Extract the (x, y) coordinate from the center of the cell holding the provided text.  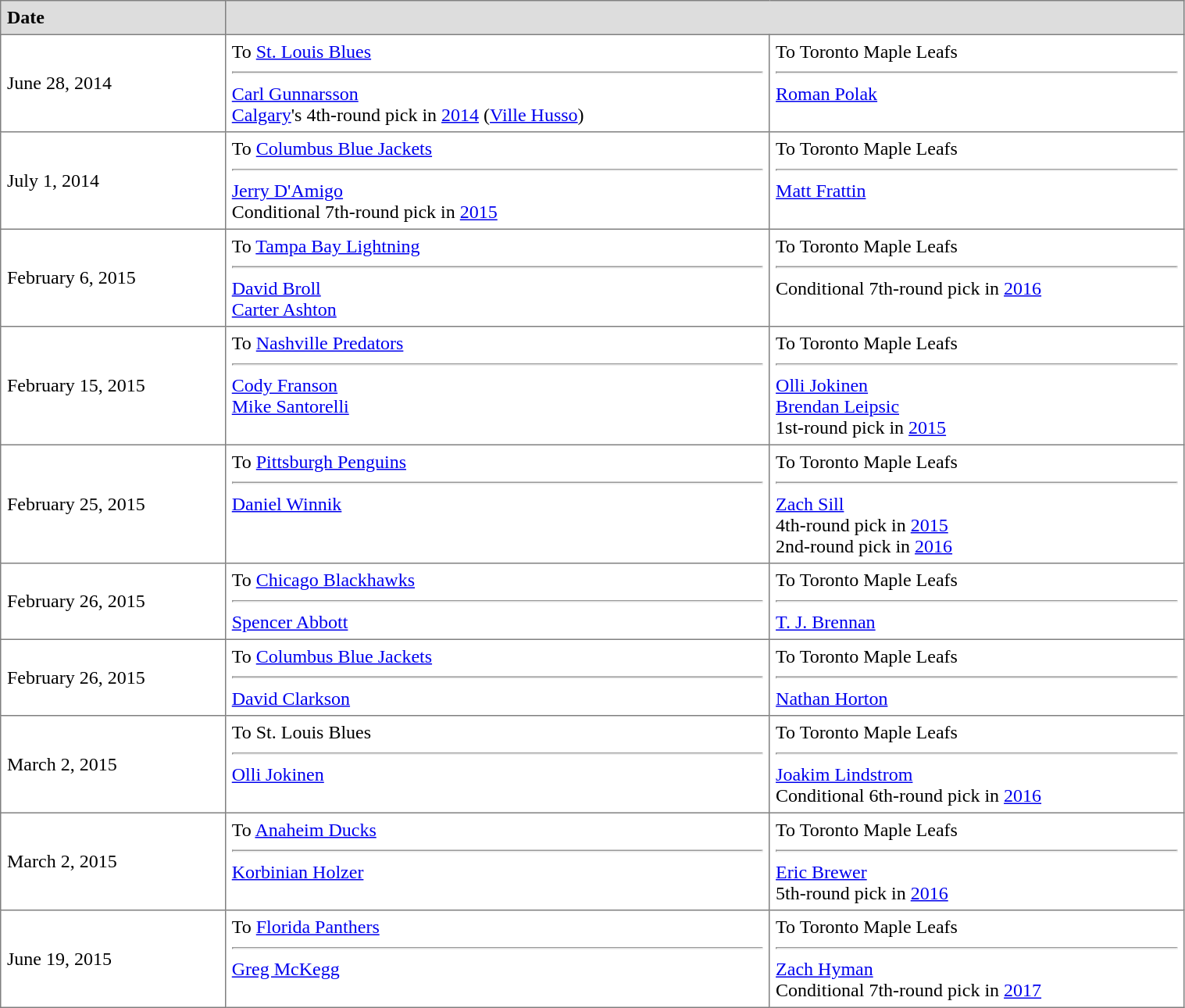
July 1, 2014 (113, 181)
To Toronto Maple LeafsT. J. Brennan (976, 602)
To Pittsburgh PenguinsDaniel Winnik (498, 504)
To Columbus Blue JacketsJerry D'AmigoConditional 7th-round pick in 2015 (498, 181)
June 19, 2015 (113, 959)
February 15, 2015 (113, 386)
June 28, 2014 (113, 83)
To Florida PanthersGreg McKegg (498, 959)
To Toronto Maple LeafsRoman Polak (976, 83)
To Toronto Maple LeafsConditional 7th-round pick in 2016 (976, 277)
February 6, 2015 (113, 277)
To Anaheim DucksKorbinian Holzer (498, 861)
February 25, 2015 (113, 504)
To Toronto Maple LeafsNathan Horton (976, 677)
To Chicago BlackhawksSpencer Abbott (498, 602)
To Columbus Blue JacketsDavid Clarkson (498, 677)
To Toronto Maple LeafsJoakim LindstromConditional 6th-round pick in 2016 (976, 764)
To Tampa Bay LightningDavid BrollCarter Ashton (498, 277)
To St. Louis BluesCarl GunnarssonCalgary's 4th-round pick in 2014 (Ville Husso) (498, 83)
To Toronto Maple LeafsEric Brewer5th-round pick in 2016 (976, 861)
Date (113, 18)
To Toronto Maple LeafsMatt Frattin (976, 181)
To Nashville PredatorsCody FransonMike Santorelli (498, 386)
To St. Louis BluesOlli Jokinen (498, 764)
To Toronto Maple LeafsZach HymanConditional 7th-round pick in 2017 (976, 959)
To Toronto Maple LeafsOlli JokinenBrendan Leipsic 1st-round pick in 2015 (976, 386)
To Toronto Maple LeafsZach Sill4th-round pick in 20152nd-round pick in 2016 (976, 504)
